Locate the cell with the specified text and output its [X, Y] center coordinate. 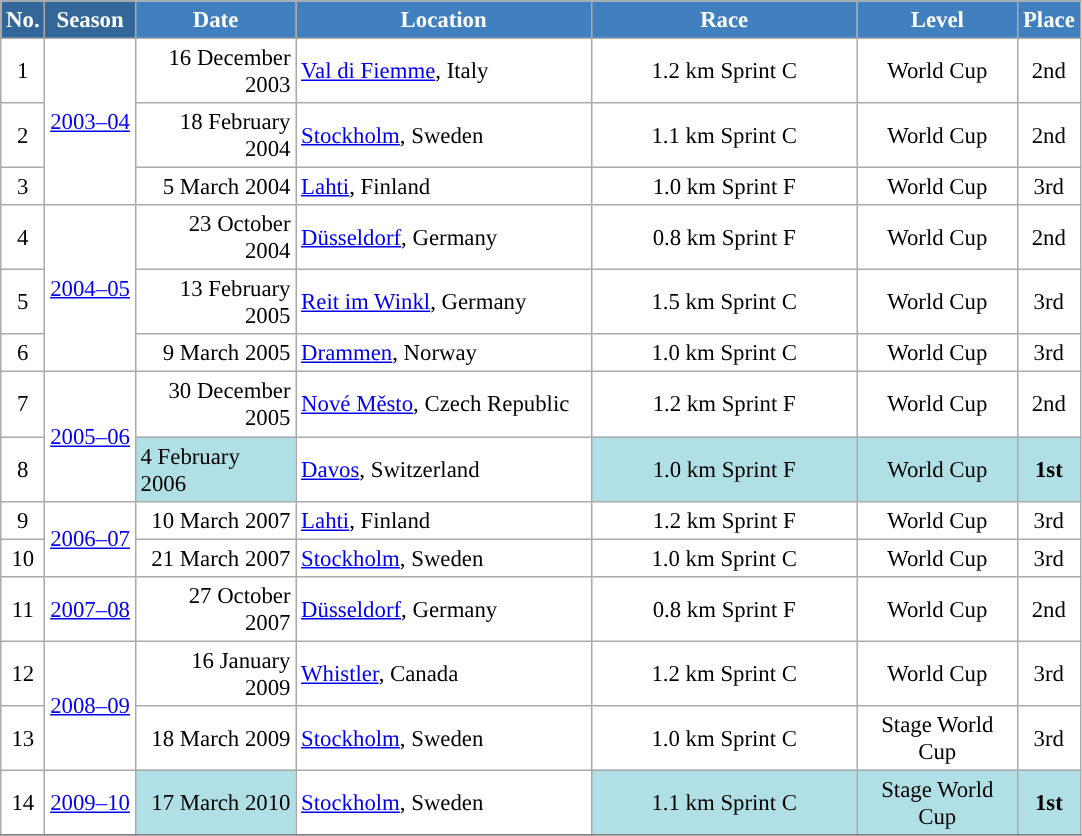
21 March 2007 [216, 558]
9 [23, 520]
Season [90, 20]
No. [23, 20]
14 [23, 802]
1 [23, 72]
2 [23, 136]
13 February 2005 [216, 302]
Drammen, Norway [444, 353]
Date [216, 20]
Race [724, 20]
Place [1049, 20]
2008–09 [90, 706]
2009–10 [90, 802]
16 January 2009 [216, 674]
Location [444, 20]
5 [23, 302]
Nové Město, Czech Republic [444, 404]
8 [23, 470]
6 [23, 353]
16 December 2003 [216, 72]
17 March 2010 [216, 802]
4 [23, 238]
11 [23, 608]
13 [23, 738]
18 February 2004 [216, 136]
30 December 2005 [216, 404]
18 March 2009 [216, 738]
9 March 2005 [216, 353]
Val di Fiemme, Italy [444, 72]
27 October 2007 [216, 608]
Reit im Winkl, Germany [444, 302]
12 [23, 674]
2006–07 [90, 538]
23 October 2004 [216, 238]
1.5 km Sprint C [724, 302]
Level [938, 20]
Davos, Switzerland [444, 470]
10 [23, 558]
3 [23, 187]
2004–05 [90, 288]
10 March 2007 [216, 520]
4 February 2006 [216, 470]
2005–06 [90, 436]
2007–08 [90, 608]
2003–04 [90, 122]
Whistler, Canada [444, 674]
5 March 2004 [216, 187]
7 [23, 404]
